Output the (x, y) coordinate of the center of the cell containing the given text.  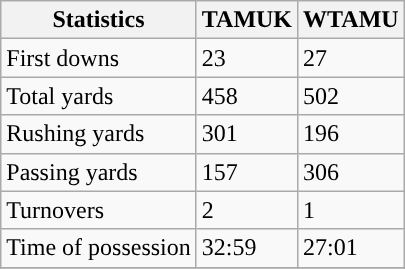
Statistics (99, 20)
301 (246, 134)
2 (246, 210)
Total yards (99, 96)
306 (352, 172)
Turnovers (99, 210)
WTAMU (352, 20)
502 (352, 96)
First downs (99, 58)
32:59 (246, 248)
TAMUK (246, 20)
157 (246, 172)
1 (352, 210)
27 (352, 58)
Passing yards (99, 172)
196 (352, 134)
Time of possession (99, 248)
458 (246, 96)
23 (246, 58)
Rushing yards (99, 134)
27:01 (352, 248)
